Locate the cell with the specified text and output its (x, y) center coordinate. 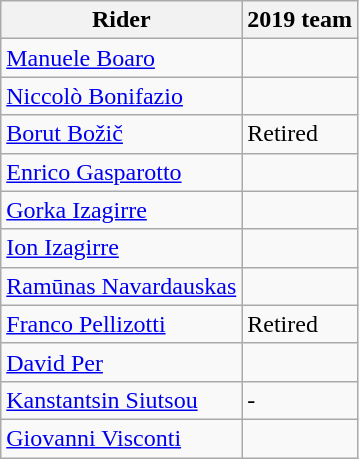
Ramūnas Navardauskas (122, 286)
2019 team (300, 20)
Kanstantsin Siutsou (122, 400)
Gorka Izagirre (122, 210)
Niccolò Bonifazio (122, 96)
Giovanni Visconti (122, 438)
- (300, 400)
Ion Izagirre (122, 248)
David Per (122, 362)
Rider (122, 20)
Franco Pellizotti (122, 324)
Manuele Boaro (122, 58)
Enrico Gasparotto (122, 172)
Borut Božič (122, 134)
